Pinpoint the cell where the given text exists, returning its (X, Y) midpoint coordinate. 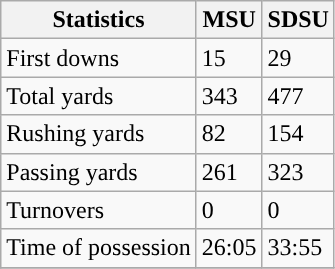
33:55 (298, 248)
MSU (229, 20)
343 (229, 96)
82 (229, 134)
Passing yards (99, 172)
Turnovers (99, 210)
29 (298, 58)
477 (298, 96)
15 (229, 58)
154 (298, 134)
First downs (99, 58)
Statistics (99, 20)
323 (298, 172)
26:05 (229, 248)
Time of possession (99, 248)
Rushing yards (99, 134)
SDSU (298, 20)
261 (229, 172)
Total yards (99, 96)
